Provide the (X, Y) coordinate of the cell's center where the given text is located.  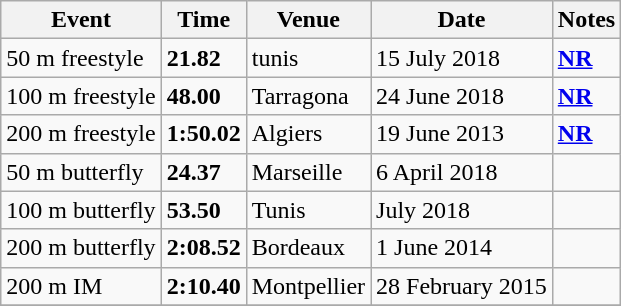
Montpellier (308, 286)
100 m butterfly (81, 210)
19 June 2013 (462, 134)
1:50.02 (204, 134)
Time (204, 20)
Bordeaux (308, 248)
200 m IM (81, 286)
Algiers (308, 134)
Date (462, 20)
Venue (308, 20)
Marseille (308, 172)
tunis (308, 58)
48.00 (204, 96)
100 m freestyle (81, 96)
50 m freestyle (81, 58)
1 June 2014 (462, 248)
2:08.52 (204, 248)
15 July 2018 (462, 58)
200 m freestyle (81, 134)
28 February 2015 (462, 286)
Notes (586, 20)
6 April 2018 (462, 172)
53.50 (204, 210)
50 m butterfly (81, 172)
24.37 (204, 172)
Event (81, 20)
24 June 2018 (462, 96)
Tunis (308, 210)
Tarragona (308, 96)
200 m butterfly (81, 248)
2:10.40 (204, 286)
21.82 (204, 58)
July 2018 (462, 210)
